Locate the cell with the specified text and output its (X, Y) center coordinate. 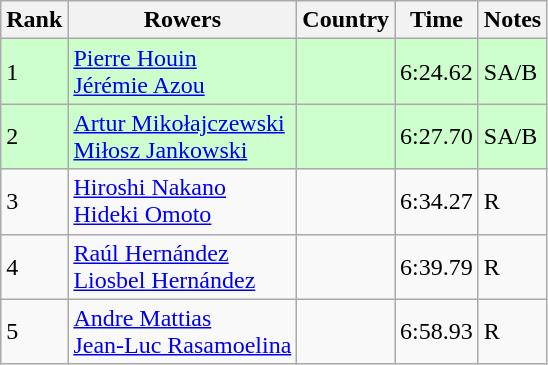
Raúl HernándezLiosbel Hernández (182, 266)
Rank (34, 20)
6:34.27 (437, 202)
5 (34, 332)
6:27.70 (437, 136)
Notes (512, 20)
4 (34, 266)
1 (34, 72)
Hiroshi NakanoHideki Omoto (182, 202)
6:58.93 (437, 332)
Artur MikołajczewskiMiłosz Jankowski (182, 136)
6:39.79 (437, 266)
Country (346, 20)
2 (34, 136)
3 (34, 202)
Rowers (182, 20)
6:24.62 (437, 72)
Pierre HouinJérémie Azou (182, 72)
Andre MattiasJean-Luc Rasamoelina (182, 332)
Time (437, 20)
